Identify which cell holds the provided text, then report its [x, y] central coordinate. 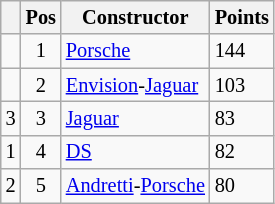
144 [242, 51]
82 [242, 152]
Points [242, 17]
Porsche [136, 51]
Pos [41, 17]
DS [136, 152]
80 [242, 186]
Envision-Jaguar [136, 85]
Constructor [136, 17]
5 [41, 186]
Jaguar [136, 118]
Andretti-Porsche [136, 186]
83 [242, 118]
4 [41, 152]
103 [242, 85]
